Scan for the cell matching the given text and deliver its (x, y) coordinate at center. 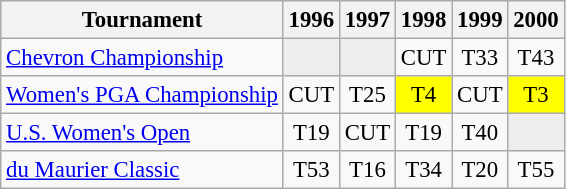
1997 (367, 20)
T53 (311, 170)
Women's PGA Championship (142, 95)
T16 (367, 170)
T4 (424, 95)
2000 (536, 20)
T33 (480, 58)
T3 (536, 95)
Chevron Championship (142, 58)
1998 (424, 20)
T40 (480, 133)
T55 (536, 170)
U.S. Women's Open (142, 133)
Tournament (142, 20)
1999 (480, 20)
du Maurier Classic (142, 170)
T20 (480, 170)
T34 (424, 170)
1996 (311, 20)
T43 (536, 58)
T25 (367, 95)
